Detect which cell encompasses the target text, then output its (x, y) center coordinate. 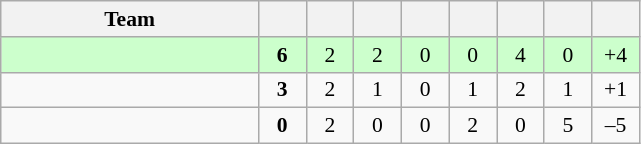
–5 (616, 126)
5 (568, 126)
+1 (616, 90)
+4 (616, 55)
3 (282, 90)
4 (520, 55)
Team (130, 19)
6 (282, 55)
